Detect which cell encompasses the target text, then output its (X, Y) center coordinate. 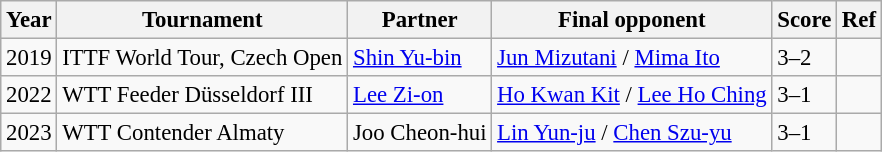
Shin Yu-bin (420, 58)
Joo Cheon-hui (420, 133)
Lee Zi-on (420, 95)
Tournament (202, 20)
ITTF World Tour, Czech Open (202, 58)
2022 (29, 95)
WTT Contender Almaty (202, 133)
WTT Feeder Düsseldorf III (202, 95)
2019 (29, 58)
Lin Yun-ju / Chen Szu-yu (632, 133)
Ref (860, 20)
Ho Kwan Kit / Lee Ho Ching (632, 95)
Score (804, 20)
Jun Mizutani / Mima Ito (632, 58)
Partner (420, 20)
3–2 (804, 58)
Year (29, 20)
Final opponent (632, 20)
2023 (29, 133)
